Return (x, y) of the center of cell containing provided text 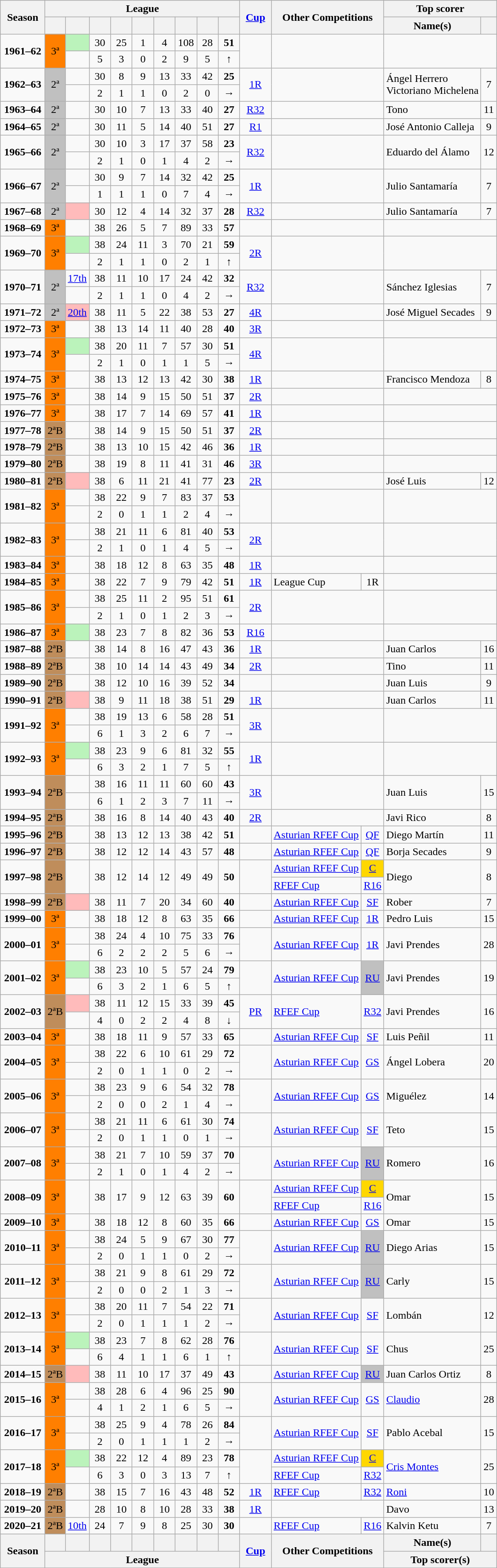
1992–93 (23, 759)
Eduardo del Álamo (432, 152)
Tino (432, 666)
2013–14 (23, 1349)
2006–07 (23, 1130)
1982–83 (23, 540)
Miguélez (432, 1096)
Top scorer(s) (440, 1559)
67 (186, 1239)
31 (207, 464)
Cris Montes (432, 1467)
José Antonio Calleja (432, 127)
96 (186, 1391)
Pedro Luis (432, 919)
1970–71 (23, 287)
1978–79 (23, 447)
PR (255, 1011)
Pablo Acebal (432, 1433)
Diego (432, 877)
Diego Martín (432, 835)
65 (229, 1037)
Francisco Mendoza (432, 379)
1968–69 (23, 228)
Romero (432, 1163)
2017–18 (23, 1467)
108 (186, 43)
84 (229, 1425)
2018–19 (23, 1492)
83 (186, 498)
1976–77 (23, 413)
Tono (432, 110)
1961–62 (23, 51)
1993–94 (23, 793)
2000–01 (23, 944)
2019–20 (23, 1509)
2004–05 (23, 1062)
1980–81 (23, 480)
1969–70 (23, 253)
95 (186, 599)
José Luis (432, 480)
2015–16 (23, 1399)
1984–85 (23, 582)
69 (186, 413)
74 (229, 1121)
Davo (432, 1509)
1999–00 (23, 919)
2001–02 (23, 978)
2005–06 (23, 1096)
Luis Peñil (432, 1037)
1998–99 (23, 902)
Carly (432, 1281)
2003–04 (23, 1037)
1964–65 (23, 127)
2020–21 (23, 1525)
55 (229, 751)
1965–66 (23, 152)
1989–90 (23, 683)
Claudio (432, 1399)
↓ (229, 1020)
1981–82 (23, 506)
1983–84 (23, 565)
1990–91 (23, 700)
1997–98 (23, 877)
45 (229, 1003)
2009–10 (23, 1222)
1963–64 (23, 110)
1986–87 (23, 632)
Borja Secades (432, 852)
17th (78, 279)
Roni (432, 1492)
1973–74 (23, 354)
Rober (432, 902)
Javi Rico (432, 818)
2010–11 (23, 1247)
10th (78, 1525)
Chus (432, 1349)
1985–86 (23, 607)
League Cup (316, 582)
1994–95 (23, 818)
José Miguel Secades (432, 312)
90 (229, 1391)
Teto (432, 1130)
1975–76 (23, 396)
1977–78 (23, 430)
2014–15 (23, 1374)
2016–17 (23, 1433)
1991–92 (23, 725)
Kalvin Ketu (432, 1525)
71 (229, 1307)
1995–96 (23, 835)
Ángel Lobera (432, 1062)
75 (186, 936)
2002–03 (23, 1011)
Ángel Herrero Victoriano Michelena (432, 85)
1971–72 (23, 312)
20th (78, 312)
1979–80 (23, 464)
62 (186, 1340)
2008–09 (23, 1197)
2007–08 (23, 1163)
1987–88 (23, 649)
1972–73 (23, 329)
1988–89 (23, 666)
Diego Arias (432, 1247)
1962–63 (23, 85)
Top scorer (440, 9)
2011–12 (23, 1281)
2012–13 (23, 1315)
82 (186, 632)
1974–75 (23, 379)
1996–97 (23, 852)
47 (186, 649)
Lombán (432, 1315)
1966–67 (23, 186)
R1 (255, 127)
Juan Carlos Ortiz (432, 1374)
Sánchez Iglesias (432, 287)
1967–68 (23, 211)
